Pinpoint the cell where the given text exists, returning its [X, Y] midpoint coordinate. 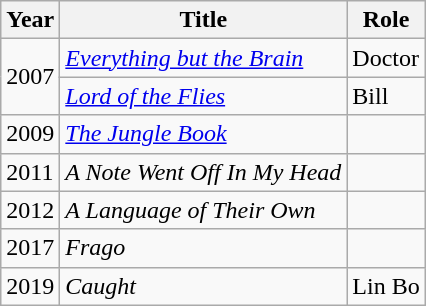
Title [204, 20]
Lin Bo [386, 286]
Frago [204, 248]
A Language of Their Own [204, 210]
Everything but the Brain [204, 58]
2009 [30, 134]
2011 [30, 172]
The Jungle Book [204, 134]
Year [30, 20]
2017 [30, 248]
A Note Went Off In My Head [204, 172]
Doctor [386, 58]
Lord of the Flies [204, 96]
Bill [386, 96]
2007 [30, 77]
2019 [30, 286]
2012 [30, 210]
Role [386, 20]
Caught [204, 286]
